Scan for the cell matching the given text and deliver its (x, y) coordinate at center. 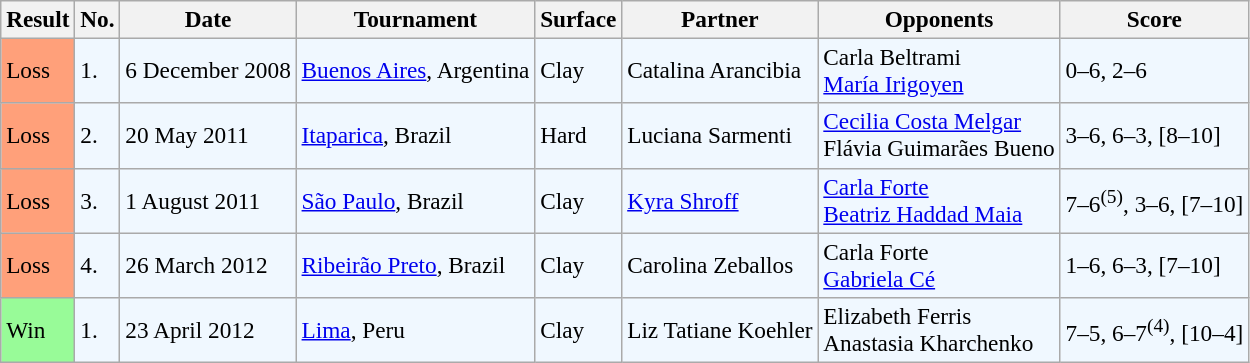
No. (98, 19)
2. (98, 136)
Date (208, 19)
23 April 2012 (208, 330)
Elizabeth Ferris Anastasia Kharchenko (939, 330)
Surface (578, 19)
Tournament (416, 19)
Opponents (939, 19)
Carla Forte Gabriela Cé (939, 264)
Hard (578, 136)
1–6, 6–3, [7–10] (1154, 264)
3. (98, 200)
Carla Beltrami María Irigoyen (939, 70)
Carolina Zeballos (720, 264)
Itaparica, Brazil (416, 136)
Kyra Shroff (720, 200)
Score (1154, 19)
Buenos Aires, Argentina (416, 70)
7–5, 6–7(4), [10–4] (1154, 330)
6 December 2008 (208, 70)
Partner (720, 19)
20 May 2011 (208, 136)
Carla Forte Beatriz Haddad Maia (939, 200)
4. (98, 264)
1 August 2011 (208, 200)
3–6, 6–3, [8–10] (1154, 136)
São Paulo, Brazil (416, 200)
7–6(5), 3–6, [7–10] (1154, 200)
Liz Tatiane Koehler (720, 330)
Catalina Arancibia (720, 70)
Lima, Peru (416, 330)
Cecilia Costa Melgar Flávia Guimarães Bueno (939, 136)
Result (38, 19)
Ribeirão Preto, Brazil (416, 264)
26 March 2012 (208, 264)
Luciana Sarmenti (720, 136)
0–6, 2–6 (1154, 70)
Win (38, 330)
